Scan for the cell matching the given text and deliver its (X, Y) coordinate at center. 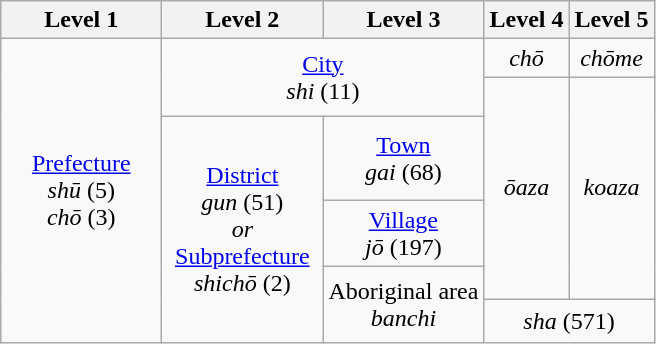
Level 3 (404, 20)
District gun (51)orSubprefecture shichō (2) (242, 230)
City shi (11) (323, 78)
Village jō (197) (404, 234)
Level 4 (526, 20)
Prefecture shū (5) chō (3) (82, 191)
chōme (612, 58)
ōaza (526, 188)
Town gai (68) (404, 158)
Level 2 (242, 20)
koaza (612, 188)
Level 5 (612, 20)
Level 1 (82, 20)
Aboriginal area banchi (404, 304)
chō (526, 58)
sha (571) (569, 321)
